Search for the cell housing the specified text and yield its (x, y) center coordinate. 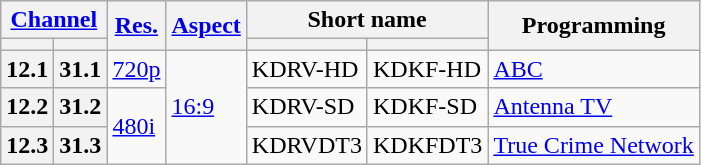
31.1 (80, 69)
ABC (594, 69)
Antenna TV (594, 107)
KDRV-HD (306, 69)
True Crime Network (594, 145)
KDKF-HD (427, 69)
Aspect (206, 26)
12.1 (28, 69)
31.3 (80, 145)
KDRV-SD (306, 107)
Short name (367, 20)
KDKF-SD (427, 107)
31.2 (80, 107)
12.2 (28, 107)
480i (136, 126)
12.3 (28, 145)
720p (136, 69)
KDKFDT3 (427, 145)
16:9 (206, 107)
Channel (54, 20)
Programming (594, 26)
KDRVDT3 (306, 145)
Res. (136, 26)
